Search for the cell housing the specified text and yield its (X, Y) center coordinate. 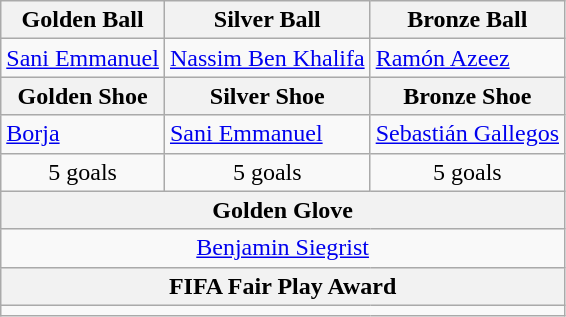
FIFA Fair Play Award (283, 286)
Benjamin Siegrist (283, 248)
Ramón Azeez (467, 58)
Bronze Ball (467, 20)
Golden Ball (83, 20)
Bronze Shoe (467, 96)
Golden Shoe (83, 96)
Borja (83, 134)
Golden Glove (283, 210)
Silver Ball (267, 20)
Sebastián Gallegos (467, 134)
Nassim Ben Khalifa (267, 58)
Silver Shoe (267, 96)
